Pinpoint the cell where the given text exists, returning its (X, Y) midpoint coordinate. 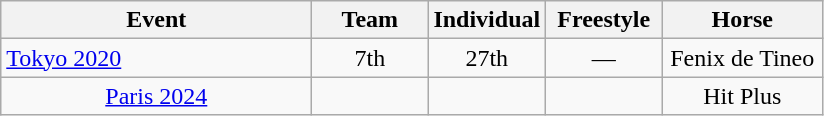
Team (370, 20)
— (604, 58)
Hit Plus (742, 96)
27th (487, 58)
Event (156, 20)
Horse (742, 20)
Freestyle (604, 20)
Fenix de Tineo (742, 58)
Paris 2024 (156, 96)
Individual (487, 20)
Tokyo 2020 (156, 58)
7th (370, 58)
